Return (x, y) of the center of cell containing provided text 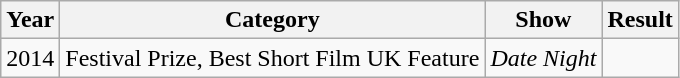
Category (272, 20)
Date Night (544, 58)
Show (544, 20)
Year (30, 20)
Festival Prize, Best Short Film UK Feature (272, 58)
2014 (30, 58)
Result (640, 20)
